Determine the [X, Y] coordinate at the center of the cell enclosing the given text.  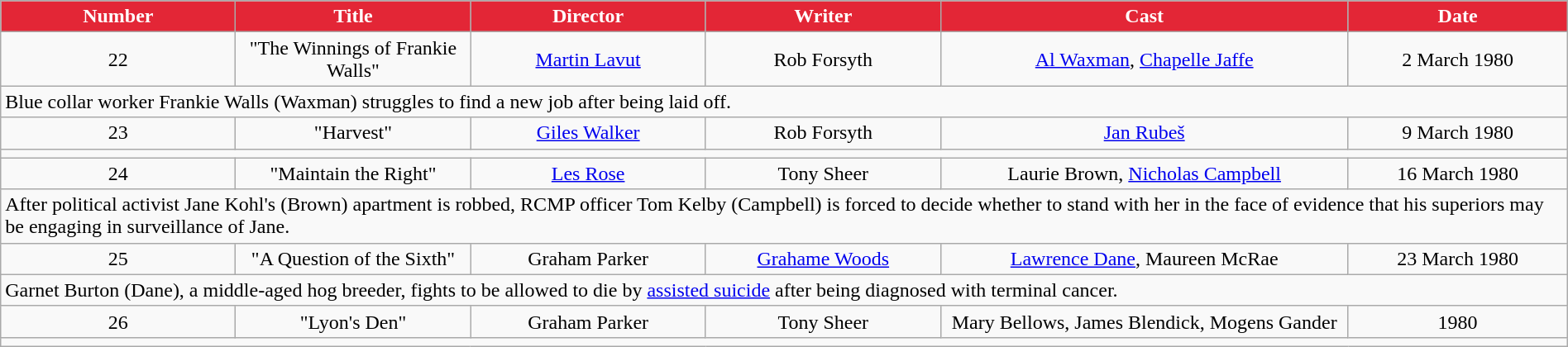
Garnet Burton (Dane), a middle-aged hog breeder, fights to be allowed to die by assisted suicide after being diagnosed with terminal cancer. [784, 290]
9 March 1980 [1457, 133]
Les Rose [588, 173]
16 March 1980 [1457, 173]
Mary Bellows, James Blendick, Mogens Gander [1145, 321]
Laurie Brown, Nicholas Campbell [1145, 173]
2 March 1980 [1457, 59]
"Lyon's Den" [353, 321]
Martin Lavut [588, 59]
Title [353, 17]
Giles Walker [588, 133]
23 March 1980 [1457, 259]
22 [118, 59]
Lawrence Dane, Maureen McRae [1145, 259]
Number [118, 17]
24 [118, 173]
"The Winnings of Frankie Walls" [353, 59]
Blue collar worker Frankie Walls (Waxman) struggles to find a new job after being laid off. [784, 102]
Date [1457, 17]
"Harvest" [353, 133]
26 [118, 321]
Al Waxman, Chapelle Jaffe [1145, 59]
25 [118, 259]
Jan Rubeš [1145, 133]
Writer [823, 17]
23 [118, 133]
1980 [1457, 321]
"Maintain the Right" [353, 173]
Cast [1145, 17]
"A Question of the Sixth" [353, 259]
Director [588, 17]
Grahame Woods [823, 259]
